Extract the [X, Y] coordinate from the center of the cell holding the provided text.  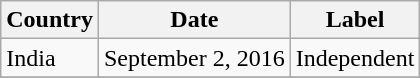
Independent [355, 58]
September 2, 2016 [194, 58]
Country [50, 20]
Date [194, 20]
Label [355, 20]
India [50, 58]
